Output the [X, Y] coordinate of the center of the cell containing the given text.  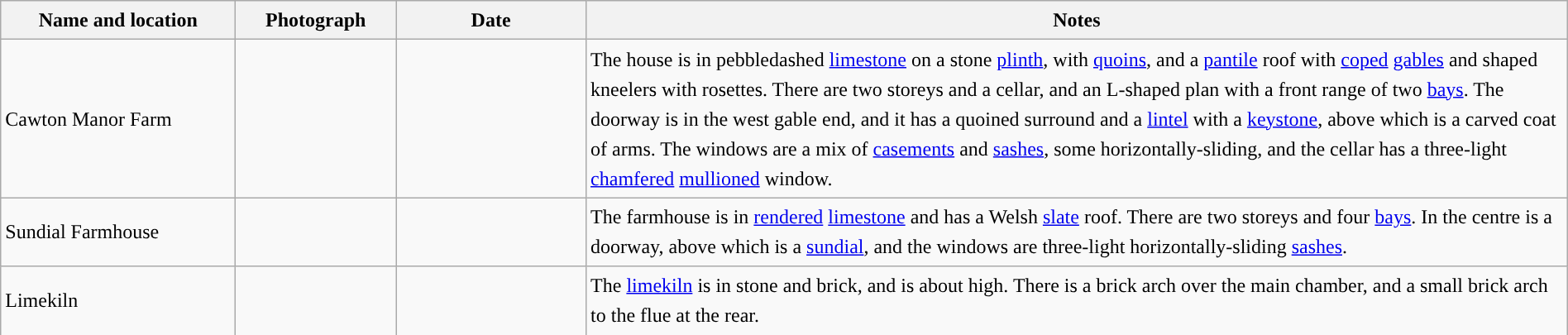
Name and location [118, 20]
Limekiln [118, 301]
Cawton Manor Farm [118, 119]
The limekiln is in stone and brick, and is about high. There is a brick arch over the main chamber, and a small brick arch to the flue at the rear. [1077, 301]
Sundial Farmhouse [118, 232]
Notes [1077, 20]
Date [491, 20]
Photograph [316, 20]
